For the text-containing cell, return its midpoint in (x, y) coordinate format. 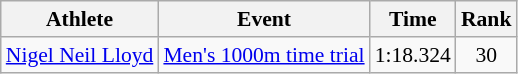
Athlete (80, 19)
Rank (486, 19)
Nigel Neil Lloyd (80, 55)
1:18.324 (413, 55)
Men's 1000m time trial (264, 55)
Time (413, 19)
Event (264, 19)
30 (486, 55)
